From the cell containing the given text, extract its center point as (x, y) coordinate. 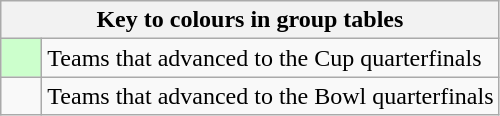
Teams that advanced to the Bowl quarterfinals (270, 96)
Key to colours in group tables (250, 20)
Teams that advanced to the Cup quarterfinals (270, 58)
